Return [x, y] of the center of cell containing provided text 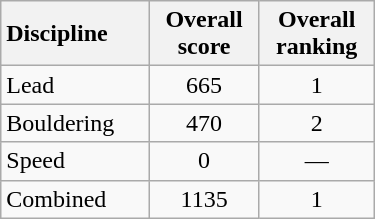
470 [204, 123]
2 [316, 123]
1135 [204, 199]
Discipline [75, 34]
Lead [75, 85]
Bouldering [75, 123]
Overallscore [204, 34]
— [316, 161]
Speed [75, 161]
Combined [75, 199]
665 [204, 85]
0 [204, 161]
Overallranking [316, 34]
